Detect which cell encompasses the target text, then output its (X, Y) center coordinate. 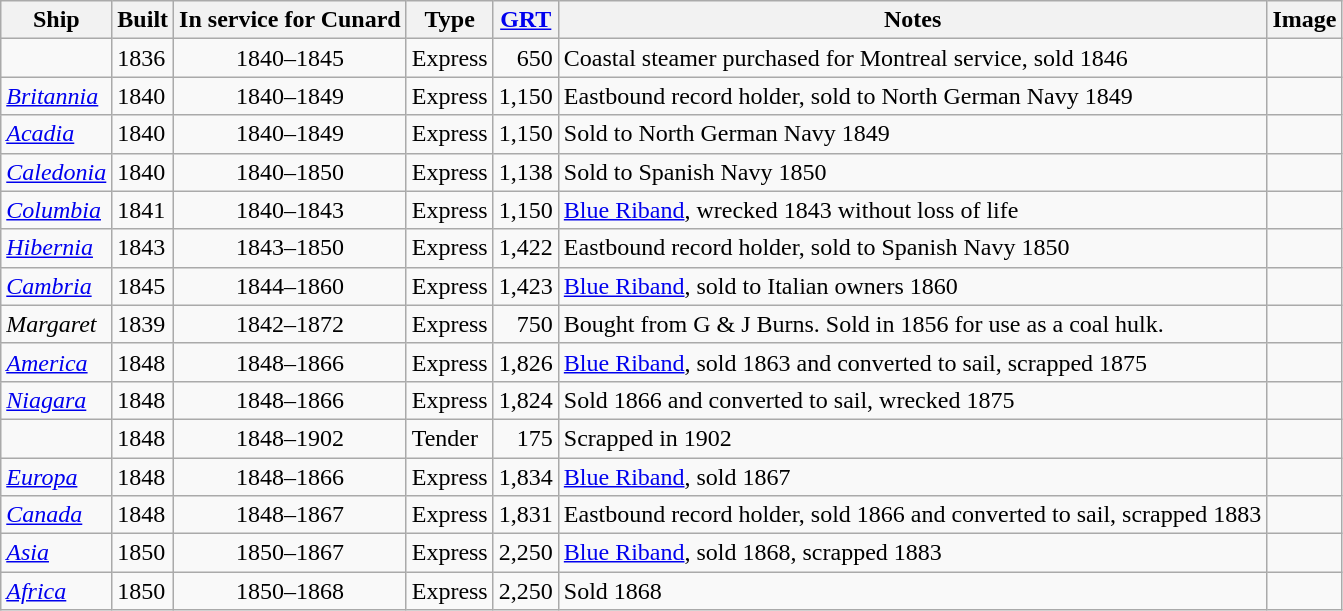
Blue Riband, sold 1868, scrapped 1883 (912, 553)
1,138 (526, 172)
750 (526, 324)
America (56, 362)
1,834 (526, 477)
1844–1860 (290, 286)
Ship (56, 20)
Columbia (56, 210)
1,831 (526, 515)
Acadia (56, 134)
Scrapped in 1902 (912, 438)
Notes (912, 20)
Eastbound record holder, sold to North German Navy 1849 (912, 96)
1843 (143, 248)
1839 (143, 324)
GRT (526, 20)
Blue Riband, sold 1867 (912, 477)
Eastbound record holder, sold to Spanish Navy 1850 (912, 248)
1,824 (526, 400)
1842–1872 (290, 324)
Sold to Spanish Navy 1850 (912, 172)
1,423 (526, 286)
1845 (143, 286)
1850–1867 (290, 553)
Eastbound record holder, sold 1866 and converted to sail, scrapped 1883 (912, 515)
1848–1867 (290, 515)
1850–1868 (290, 591)
Sold 1868 (912, 591)
Built (143, 20)
Hibernia (56, 248)
Margaret (56, 324)
Sold 1866 and converted to sail, wrecked 1875 (912, 400)
Image (1304, 20)
Asia (56, 553)
Cambria (56, 286)
Bought from G & J Burns. Sold in 1856 for use as a coal hulk. (912, 324)
Type (450, 20)
1841 (143, 210)
Britannia (56, 96)
1840–1850 (290, 172)
Blue Riband, sold to Italian owners 1860 (912, 286)
Canada (56, 515)
Blue Riband, wrecked 1843 without loss of life (912, 210)
1843–1850 (290, 248)
Caledonia (56, 172)
Europa (56, 477)
Sold to North German Navy 1849 (912, 134)
Blue Riband, sold 1863 and converted to sail, scrapped 1875 (912, 362)
650 (526, 58)
1836 (143, 58)
1840–1843 (290, 210)
1840–1845 (290, 58)
In service for Cunard (290, 20)
1,826 (526, 362)
1,422 (526, 248)
Africa (56, 591)
Coastal steamer purchased for Montreal service, sold 1846 (912, 58)
175 (526, 438)
Niagara (56, 400)
Tender (450, 438)
1848–1902 (290, 438)
